Pinpoint the cell where the given text exists, returning its (X, Y) midpoint coordinate. 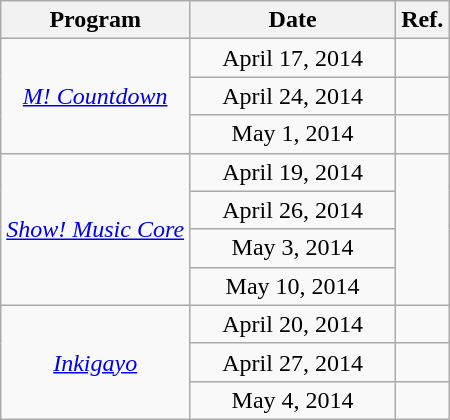
Inkigayo (96, 362)
May 1, 2014 (293, 134)
April 24, 2014 (293, 96)
Program (96, 20)
May 4, 2014 (293, 400)
Ref. (422, 20)
April 17, 2014 (293, 58)
May 10, 2014 (293, 286)
April 19, 2014 (293, 172)
Date (293, 20)
April 27, 2014 (293, 362)
April 26, 2014 (293, 210)
M! Countdown (96, 96)
April 20, 2014 (293, 324)
May 3, 2014 (293, 248)
Show! Music Core (96, 229)
